Provide the (x, y) coordinate of the cell's center where the given text is located.  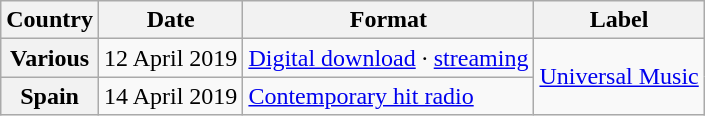
Date (170, 20)
Label (619, 20)
Spain (50, 96)
Country (50, 20)
Contemporary hit radio (388, 96)
Format (388, 20)
12 April 2019 (170, 58)
14 April 2019 (170, 96)
Universal Music (619, 77)
Digital download · streaming (388, 58)
Various (50, 58)
